Determine the (X, Y) coordinate at the center of the cell enclosing the given text.  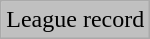
League record (76, 20)
